Find where the given text appears and provide that cell's center as (x, y) coordinate. 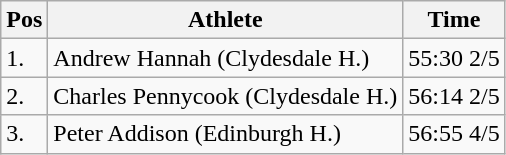
Time (454, 20)
56:55 4/5 (454, 134)
2. (24, 96)
Andrew Hannah (Clydesdale H.) (226, 58)
Pos (24, 20)
1. (24, 58)
3. (24, 134)
Athlete (226, 20)
55:30 2/5 (454, 58)
Charles Pennycook (Clydesdale H.) (226, 96)
Peter Addison (Edinburgh H.) (226, 134)
56:14 2/5 (454, 96)
